From the cell containing the given text, extract its center point as [X, Y] coordinate. 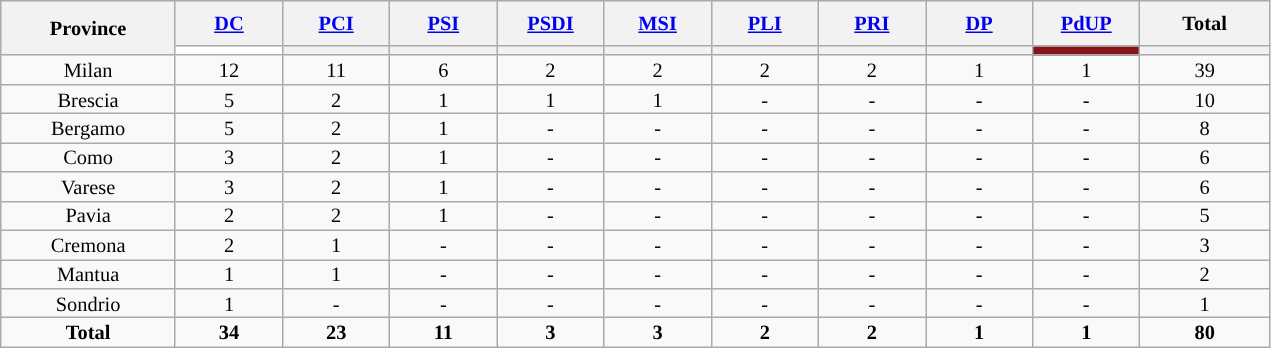
Como [88, 156]
PdUP [1086, 22]
Sondrio [88, 302]
80 [1205, 332]
39 [1205, 70]
23 [336, 332]
8 [1205, 128]
10 [1205, 98]
Mantua [88, 274]
MSI [658, 22]
12 [228, 70]
Pavia [88, 216]
Province [88, 28]
Cremona [88, 244]
Varese [88, 186]
DP [980, 22]
Milan [88, 70]
PRI [872, 22]
Bergamo [88, 128]
PSI [444, 22]
PCI [336, 22]
DC [228, 22]
PSDI [550, 22]
PLI [764, 22]
34 [228, 332]
Brescia [88, 98]
